For the text-containing cell, return its midpoint in [x, y] coordinate format. 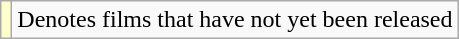
Denotes films that have not yet been released [235, 20]
